Detect which cell encompasses the target text, then output its (x, y) center coordinate. 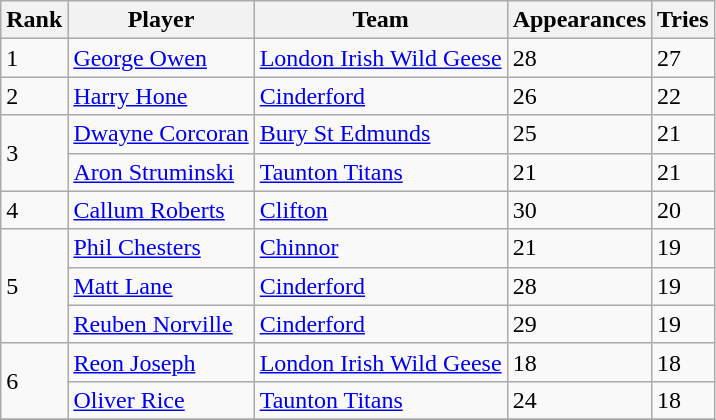
Callum Roberts (161, 210)
Matt Lane (161, 286)
Reuben Norville (161, 324)
George Owen (161, 58)
22 (684, 96)
Rank (34, 20)
6 (34, 381)
25 (579, 134)
3 (34, 153)
24 (579, 400)
Appearances (579, 20)
Harry Hone (161, 96)
Team (380, 20)
Tries (684, 20)
Phil Chesters (161, 248)
Player (161, 20)
26 (579, 96)
27 (684, 58)
2 (34, 96)
30 (579, 210)
Aron Struminski (161, 172)
Reon Joseph (161, 362)
Chinnor (380, 248)
Dwayne Corcoran (161, 134)
5 (34, 286)
Clifton (380, 210)
20 (684, 210)
29 (579, 324)
1 (34, 58)
4 (34, 210)
Oliver Rice (161, 400)
Bury St Edmunds (380, 134)
